From the cell containing the given text, extract its center point as (x, y) coordinate. 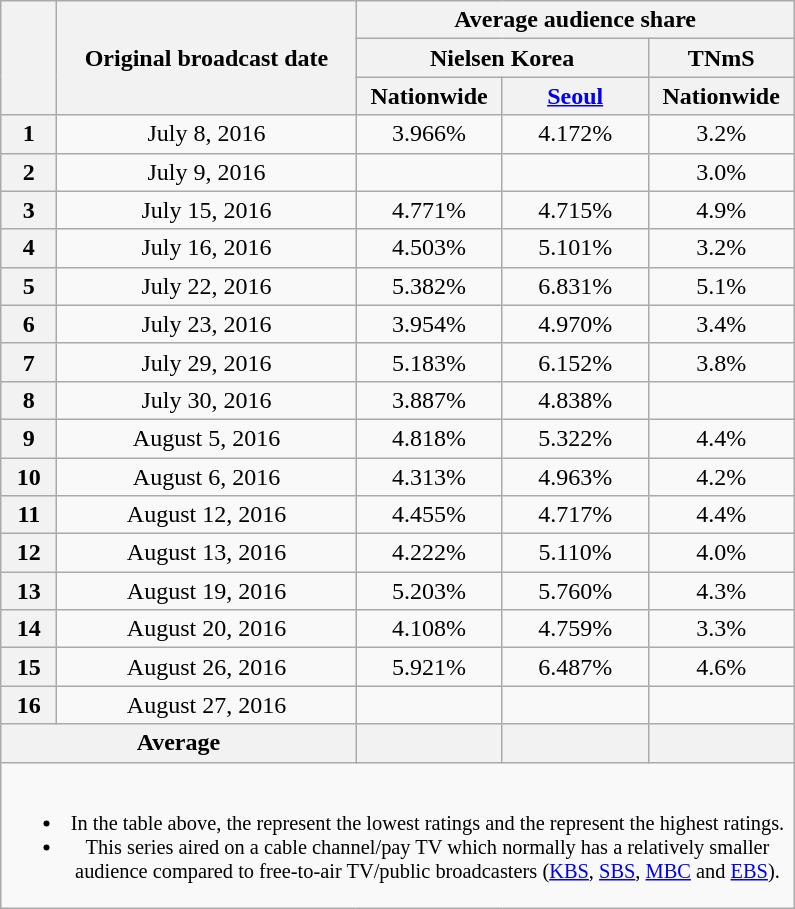
4.970% (575, 324)
Original broadcast date (206, 58)
5 (29, 286)
5.1% (721, 286)
16 (29, 705)
6.152% (575, 362)
4.108% (429, 629)
4.771% (429, 210)
4.9% (721, 210)
July 15, 2016 (206, 210)
July 23, 2016 (206, 324)
August 13, 2016 (206, 553)
4.6% (721, 667)
4.838% (575, 400)
July 30, 2016 (206, 400)
4.3% (721, 591)
August 27, 2016 (206, 705)
3.3% (721, 629)
4.455% (429, 515)
6 (29, 324)
July 9, 2016 (206, 172)
4.313% (429, 477)
1 (29, 134)
5.183% (429, 362)
12 (29, 553)
July 29, 2016 (206, 362)
3.4% (721, 324)
3 (29, 210)
Nielsen Korea (502, 58)
10 (29, 477)
2 (29, 172)
August 26, 2016 (206, 667)
3.954% (429, 324)
4.0% (721, 553)
6.831% (575, 286)
4.715% (575, 210)
3.0% (721, 172)
August 19, 2016 (206, 591)
4.717% (575, 515)
5.322% (575, 438)
8 (29, 400)
August 12, 2016 (206, 515)
4 (29, 248)
5.203% (429, 591)
August 20, 2016 (206, 629)
6.487% (575, 667)
5.760% (575, 591)
7 (29, 362)
11 (29, 515)
13 (29, 591)
4.963% (575, 477)
3.8% (721, 362)
5.110% (575, 553)
15 (29, 667)
3.887% (429, 400)
9 (29, 438)
Average (178, 743)
Seoul (575, 96)
July 8, 2016 (206, 134)
Average audience share (575, 20)
4.503% (429, 248)
4.172% (575, 134)
TNmS (721, 58)
4.2% (721, 477)
14 (29, 629)
4.759% (575, 629)
July 16, 2016 (206, 248)
August 5, 2016 (206, 438)
5.921% (429, 667)
August 6, 2016 (206, 477)
July 22, 2016 (206, 286)
4.818% (429, 438)
3.966% (429, 134)
5.382% (429, 286)
4.222% (429, 553)
5.101% (575, 248)
